Return the (x, y) coordinate for the center point of the cell that contains the specified text.  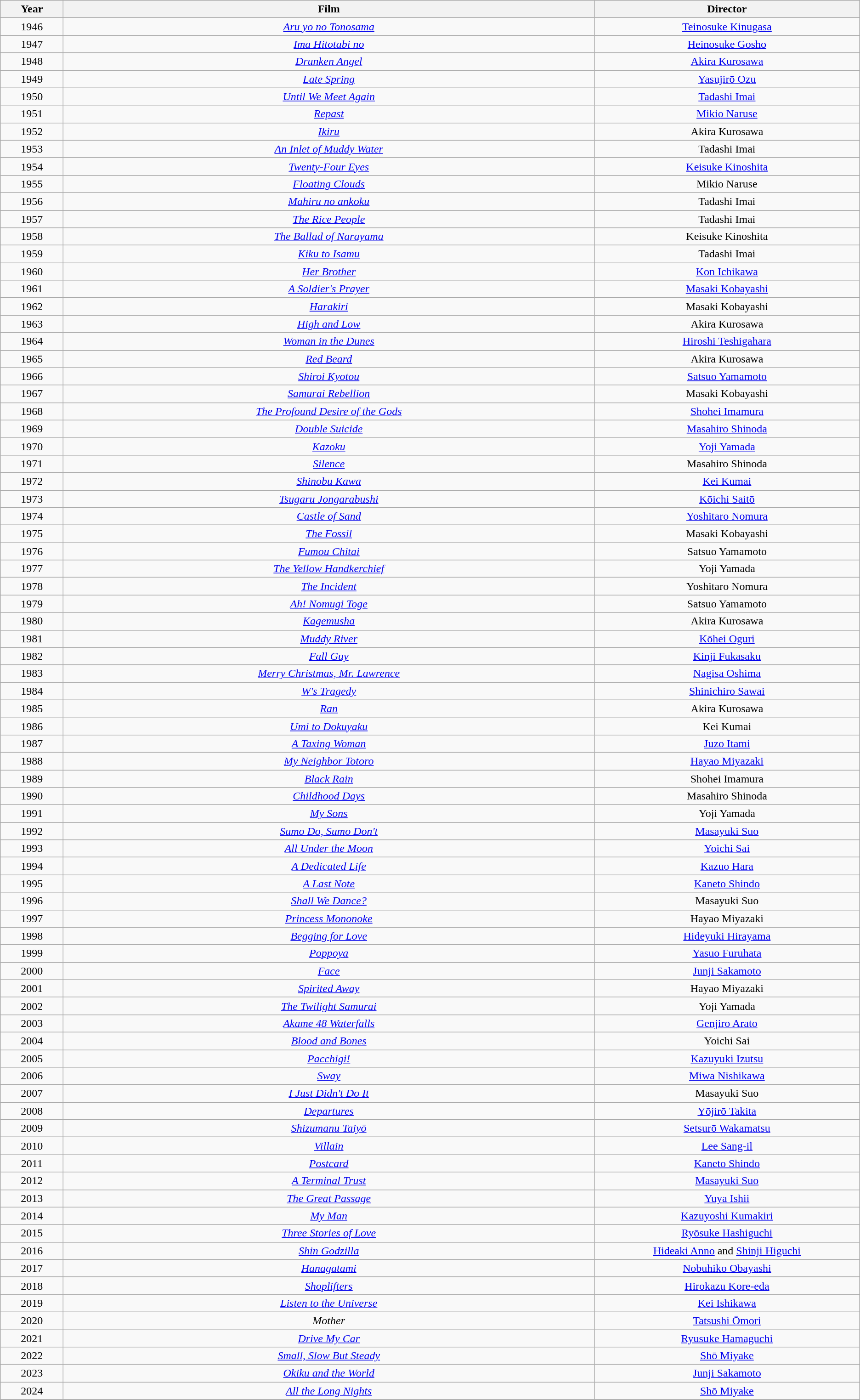
A Terminal Trust (329, 1181)
1991 (32, 814)
1972 (32, 481)
Kazoku (329, 446)
1974 (32, 516)
Floating Clouds (329, 184)
2007 (32, 1094)
Ryusuke Hamaguchi (727, 1338)
Ima Hitotabi no (329, 44)
Mahiru no ankoku (329, 201)
Year (32, 9)
Face (329, 971)
1990 (32, 796)
1967 (32, 394)
An Inlet of Muddy Water (329, 149)
Listen to the Universe (329, 1303)
Fall Guy (329, 656)
A Dedicated Life (329, 866)
Spirited Away (329, 988)
1997 (32, 918)
1969 (32, 429)
2010 (32, 1146)
Lee Sang-il (727, 1146)
Mother (329, 1321)
Shall We Dance? (329, 901)
2004 (32, 1041)
Repast (329, 114)
Black Rain (329, 779)
Sway (329, 1076)
Setsurō Wakamatsu (727, 1128)
Kazuo Hara (727, 866)
Hirokazu Kore-eda (727, 1286)
Castle of Sand (329, 516)
2014 (32, 1216)
1989 (32, 779)
Heinosuke Gosho (727, 44)
1987 (32, 743)
2016 (32, 1251)
Ran (329, 709)
All the Long Nights (329, 1391)
2023 (32, 1373)
2024 (32, 1391)
1963 (32, 324)
Begging for Love (329, 936)
Late Spring (329, 79)
Kōhei Oguri (727, 639)
Hanagatami (329, 1268)
1951 (32, 114)
Silence (329, 464)
1970 (32, 446)
Nagisa Oshima (727, 674)
Until We Meet Again (329, 96)
2022 (32, 1356)
1977 (32, 569)
2017 (32, 1268)
2021 (32, 1338)
Yasujirō Ozu (727, 79)
1978 (32, 586)
1962 (32, 306)
Genjiro Arato (727, 1023)
Shinobu Kawa (329, 481)
Kei Ishikawa (727, 1303)
1950 (32, 96)
Childhood Days (329, 796)
Kazuyuki Izutsu (727, 1058)
Kōichi Saitō (727, 499)
2008 (32, 1111)
The Great Passage (329, 1198)
2003 (32, 1023)
Merry Christmas, Mr. Lawrence (329, 674)
Yasuo Furuhata (727, 953)
The Yellow Handkerchief (329, 569)
2015 (32, 1233)
1953 (32, 149)
1986 (32, 726)
Hideaki Anno and Shinji Higuchi (727, 1251)
Woman in the Dunes (329, 341)
Akame 48 Waterfalls (329, 1023)
Blood and Bones (329, 1041)
Ryōsuke Hashiguchi (727, 1233)
1952 (32, 131)
Ikiru (329, 131)
1954 (32, 166)
Kiku to Isamu (329, 254)
1975 (32, 534)
Umi to Dokuyaku (329, 726)
1947 (32, 44)
Shoplifters (329, 1286)
1984 (32, 691)
2000 (32, 971)
1998 (32, 936)
1994 (32, 866)
A Soldier's Prayer (329, 289)
Kazuyoshi Kumakiri (727, 1216)
The Rice People (329, 219)
Director (727, 9)
Shinichiro Sawai (727, 691)
Ah! Nomugi Toge (329, 604)
2006 (32, 1076)
Shizumanu Taiyō (329, 1128)
Drive My Car (329, 1338)
2002 (32, 1006)
1979 (32, 604)
Hideyuki Hirayama (727, 936)
Villain (329, 1146)
Princess Mononoke (329, 918)
Miwa Nishikawa (727, 1076)
Pacchigi! (329, 1058)
1960 (32, 272)
High and Low (329, 324)
2012 (32, 1181)
1982 (32, 656)
Kagemusha (329, 621)
Fumou Chitai (329, 551)
Muddy River (329, 639)
Juzo Itami (727, 743)
Teinosuke Kinugasa (727, 27)
Poppoya (329, 953)
2011 (32, 1163)
1983 (32, 674)
Shin Godzilla (329, 1251)
A Taxing Woman (329, 743)
2001 (32, 988)
The Fossil (329, 534)
Nobuhiko Obayashi (727, 1268)
Kon Ichikawa (727, 272)
1995 (32, 884)
I Just Didn't Do It (329, 1094)
1965 (32, 359)
1993 (32, 849)
1955 (32, 184)
Aru yo no Tonosama (329, 27)
2020 (32, 1321)
Shiroi Kyotou (329, 376)
Film (329, 9)
1988 (32, 761)
2009 (32, 1128)
1980 (32, 621)
Sumo Do, Sumo Don't (329, 831)
Red Beard (329, 359)
1948 (32, 62)
Her Brother (329, 272)
1985 (32, 709)
2013 (32, 1198)
Departures (329, 1111)
Yuya Ishii (727, 1198)
2019 (32, 1303)
A Last Note (329, 884)
1996 (32, 901)
Harakiri (329, 306)
The Incident (329, 586)
1946 (32, 27)
The Profound Desire of the Gods (329, 411)
1959 (32, 254)
1958 (32, 237)
Tsugaru Jongarabushi (329, 499)
Double Suicide (329, 429)
Hiroshi Teshigahara (727, 341)
W's Tragedy (329, 691)
2018 (32, 1286)
1992 (32, 831)
1971 (32, 464)
1973 (32, 499)
2005 (32, 1058)
The Ballad of Narayama (329, 237)
The Twilight Samurai (329, 1006)
1956 (32, 201)
1949 (32, 79)
Small, Slow But Steady (329, 1356)
All Under the Moon (329, 849)
1957 (32, 219)
Yōjirō Takita (727, 1111)
Three Stories of Love (329, 1233)
1964 (32, 341)
1999 (32, 953)
Kinji Fukasaku (727, 656)
My Sons (329, 814)
Samurai Rebellion (329, 394)
Okiku and the World (329, 1373)
1961 (32, 289)
1981 (32, 639)
1966 (32, 376)
1976 (32, 551)
My Man (329, 1216)
My Neighbor Totoro (329, 761)
Drunken Angel (329, 62)
Postcard (329, 1163)
Tatsushi Ōmori (727, 1321)
Twenty-Four Eyes (329, 166)
1968 (32, 411)
